Locate the cell with the specified text and output its [X, Y] center coordinate. 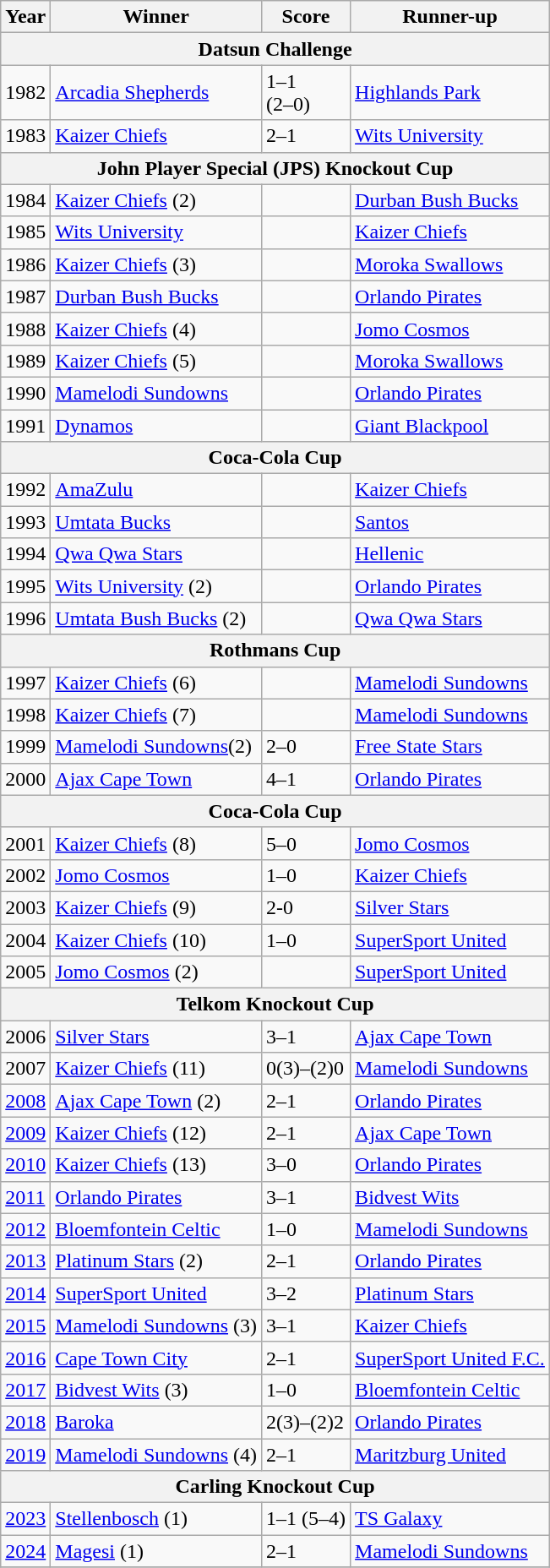
Santos [450, 522]
Kaizer Chiefs (10) [156, 940]
2006 [25, 1037]
2012 [25, 1229]
1993 [25, 522]
AmaZulu [156, 490]
2000 [25, 779]
2019 [25, 1454]
2017 [25, 1390]
2015 [25, 1326]
1989 [25, 361]
2007 [25, 1069]
2024 [25, 1551]
SuperSport United F.C. [450, 1358]
Kaizer Chiefs (13) [156, 1165]
Kaizer Chiefs (4) [156, 329]
Wits University (2) [156, 586]
1983 [25, 136]
Umtata Bucks [156, 522]
Jomo Cosmos (2) [156, 972]
Kaizer Chiefs (9) [156, 907]
Year [25, 17]
Magesi (1) [156, 1551]
Rothmans Cup [275, 651]
2005 [25, 972]
1–1 (5–4) [306, 1519]
2008 [25, 1101]
Dynamos [156, 425]
Umtata Bush Bucks (2) [156, 618]
2004 [25, 940]
1987 [25, 297]
Winner [156, 17]
2013 [25, 1261]
Kaizer Chiefs (5) [156, 361]
TS Galaxy [450, 1519]
Score [306, 17]
2023 [25, 1519]
2011 [25, 1197]
2009 [25, 1133]
Mamelodi Sundowns (3) [156, 1326]
1997 [25, 683]
2002 [25, 875]
5–0 [306, 843]
Maritzburg United [450, 1454]
Arcadia Shepherds [156, 93]
John Player Special (JPS) Knockout Cup [275, 168]
Baroka [156, 1422]
Platinum Stars (2) [156, 1261]
2001 [25, 843]
1984 [25, 200]
1998 [25, 715]
Carling Knockout Cup [275, 1487]
1990 [25, 393]
2003 [25, 907]
1991 [25, 425]
1996 [25, 618]
Bidvest Wits (3) [156, 1390]
Kaizer Chiefs (6) [156, 683]
Kaizer Chiefs (8) [156, 843]
Telkom Knockout Cup [275, 1004]
Runner-up [450, 17]
1992 [25, 490]
3–0 [306, 1165]
Mamelodi Sundowns (4) [156, 1454]
1–1(2–0) [306, 93]
1985 [25, 232]
Kaizer Chiefs (7) [156, 715]
Highlands Park [450, 93]
1986 [25, 264]
1994 [25, 554]
2016 [25, 1358]
Stellenbosch (1) [156, 1519]
2-0 [306, 907]
Kaizer Chiefs (3) [156, 264]
0(3)–(2)0 [306, 1069]
Giant Blackpool [450, 425]
Datsun Challenge [275, 49]
Cape Town City [156, 1358]
Kaizer Chiefs (11) [156, 1069]
Kaizer Chiefs (2) [156, 200]
1988 [25, 329]
2018 [25, 1422]
2010 [25, 1165]
Hellenic [450, 554]
2–0 [306, 747]
Bidvest Wits [450, 1197]
1982 [25, 93]
Mamelodi Sundowns(2) [156, 747]
4–1 [306, 779]
Kaizer Chiefs (12) [156, 1133]
1999 [25, 747]
2(3)–(2)2 [306, 1422]
Platinum Stars [450, 1293]
1995 [25, 586]
Free State Stars [450, 747]
Ajax Cape Town (2) [156, 1101]
3–2 [306, 1293]
2014 [25, 1293]
